Scan for the cell matching the given text and deliver its (x, y) coordinate at center. 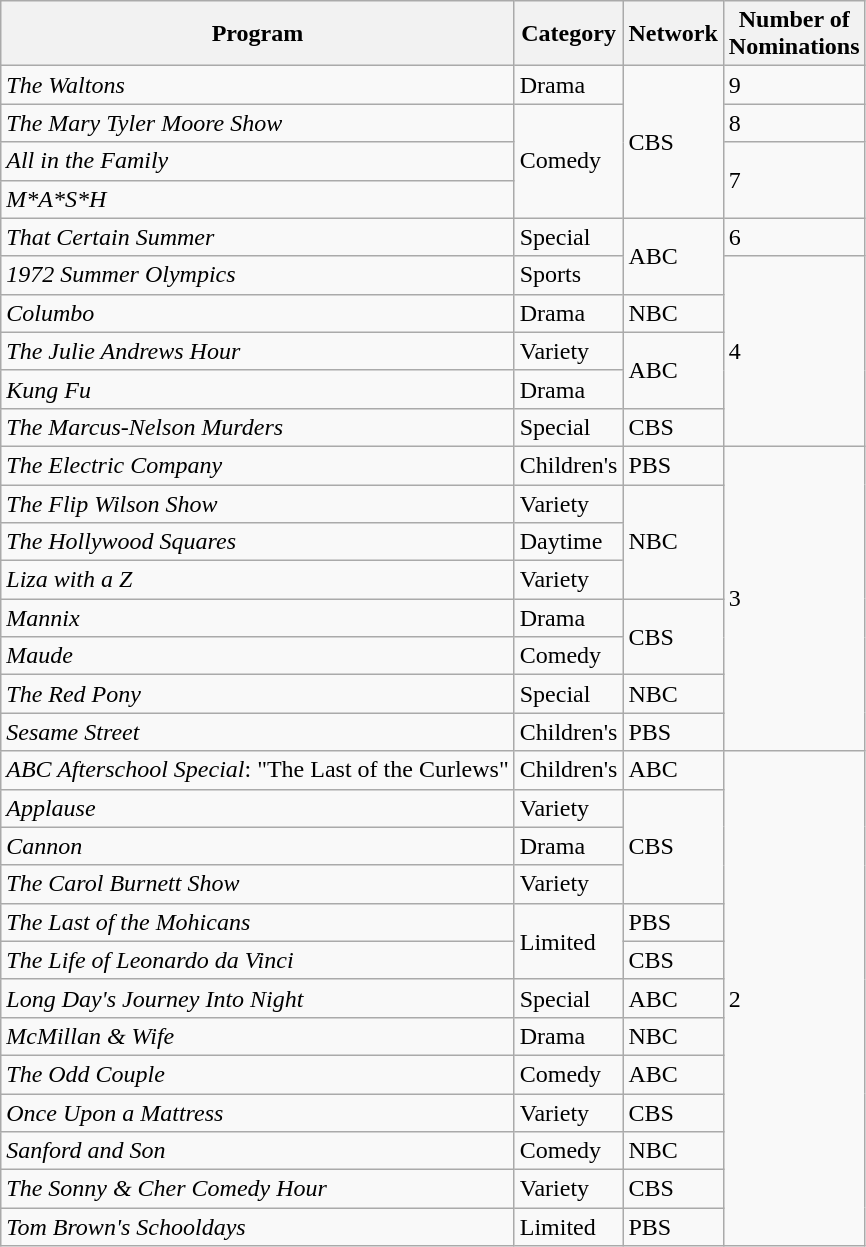
The Hollywood Squares (258, 542)
1972 Summer Olympics (258, 275)
2 (794, 998)
The Marcus-Nelson Murders (258, 427)
Program (258, 34)
M*A*S*H (258, 199)
Category (568, 34)
Columbo (258, 313)
Maude (258, 656)
Network (673, 34)
9 (794, 85)
The Sonny & Cher Comedy Hour (258, 1189)
Applause (258, 808)
4 (794, 351)
The Red Pony (258, 694)
The Waltons (258, 85)
Once Upon a Mattress (258, 1113)
Kung Fu (258, 389)
McMillan & Wife (258, 1036)
8 (794, 123)
Long Day's Journey Into Night (258, 998)
Mannix (258, 618)
The Flip Wilson Show (258, 503)
The Last of the Mohicans (258, 922)
Daytime (568, 542)
The Electric Company (258, 465)
That Certain Summer (258, 237)
Tom Brown's Schooldays (258, 1227)
3 (794, 598)
Number ofNominations (794, 34)
Cannon (258, 846)
Liza with a Z (258, 580)
7 (794, 180)
The Life of Leonardo da Vinci (258, 960)
ABC Afterschool Special: "The Last of the Curlews" (258, 770)
6 (794, 237)
Sanford and Son (258, 1151)
Sports (568, 275)
All in the Family (258, 161)
The Julie Andrews Hour (258, 351)
The Odd Couple (258, 1074)
Sesame Street (258, 732)
The Mary Tyler Moore Show (258, 123)
The Carol Burnett Show (258, 884)
